Scan for the cell matching the given text and deliver its [x, y] coordinate at center. 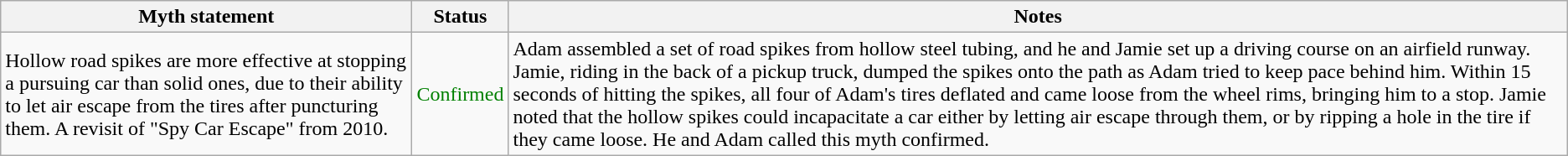
Notes [1038, 17]
Myth statement [206, 17]
Status [461, 17]
Confirmed [461, 94]
